Locate the cell with the specified text and output its [x, y] center coordinate. 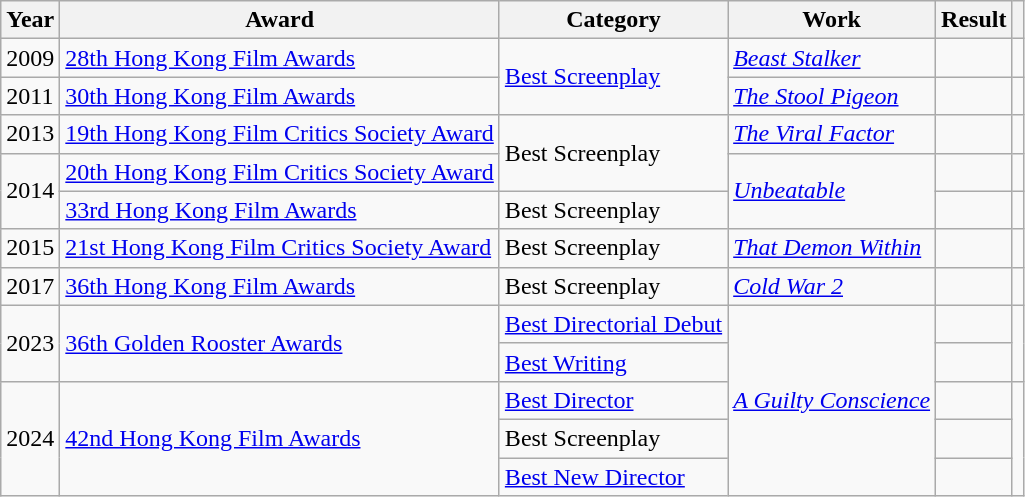
2017 [30, 286]
Category [613, 20]
2013 [30, 134]
19th Hong Kong Film Critics Society Award [280, 134]
Award [280, 20]
2015 [30, 248]
33rd Hong Kong Film Awards [280, 210]
Work [832, 20]
20th Hong Kong Film Critics Society Award [280, 172]
2024 [30, 438]
Best Director [613, 400]
Beast Stalker [832, 58]
2011 [30, 96]
The Stool Pigeon [832, 96]
28th Hong Kong Film Awards [280, 58]
Result [974, 20]
The Viral Factor [832, 134]
Best Directorial Debut [613, 324]
Best Writing [613, 362]
42nd Hong Kong Film Awards [280, 438]
Year [30, 20]
21st Hong Kong Film Critics Society Award [280, 248]
Cold War 2 [832, 286]
30th Hong Kong Film Awards [280, 96]
A Guilty Conscience [832, 400]
2023 [30, 343]
Unbeatable [832, 191]
2014 [30, 191]
Best New Director [613, 477]
That Demon Within [832, 248]
2009 [30, 58]
36th Hong Kong Film Awards [280, 286]
36th Golden Rooster Awards [280, 343]
